Find where the given text appears and provide that cell's center as (X, Y) coordinate. 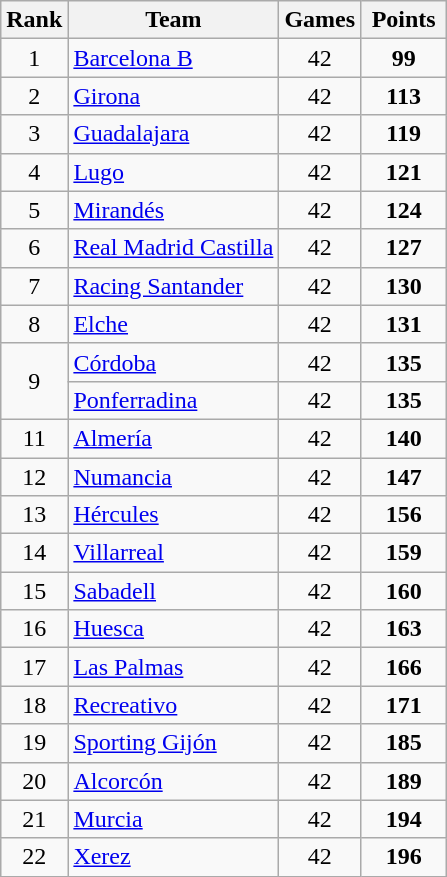
Numancia (174, 477)
Racing Santander (174, 286)
17 (34, 667)
166 (404, 667)
Mirandés (174, 210)
18 (34, 705)
Sabadell (174, 591)
156 (404, 515)
196 (404, 857)
Córdoba (174, 362)
147 (404, 477)
3 (34, 134)
121 (404, 172)
Real Madrid Castilla (174, 248)
9 (34, 381)
Rank (34, 20)
Ponferradina (174, 400)
Games (320, 20)
Huesca (174, 629)
19 (34, 743)
15 (34, 591)
99 (404, 58)
12 (34, 477)
119 (404, 134)
Villarreal (174, 553)
194 (404, 819)
185 (404, 743)
21 (34, 819)
Barcelona B (174, 58)
Xerez (174, 857)
Team (174, 20)
Murcia (174, 819)
127 (404, 248)
Points (404, 20)
20 (34, 781)
140 (404, 438)
1 (34, 58)
14 (34, 553)
189 (404, 781)
Las Palmas (174, 667)
8 (34, 324)
130 (404, 286)
Guadalajara (174, 134)
5 (34, 210)
Hércules (174, 515)
Lugo (174, 172)
22 (34, 857)
113 (404, 96)
11 (34, 438)
13 (34, 515)
159 (404, 553)
163 (404, 629)
Sporting Gijón (174, 743)
7 (34, 286)
Girona (174, 96)
Almería (174, 438)
16 (34, 629)
6 (34, 248)
131 (404, 324)
171 (404, 705)
160 (404, 591)
Alcorcón (174, 781)
124 (404, 210)
Elche (174, 324)
Recreativo (174, 705)
4 (34, 172)
2 (34, 96)
